Identify which cell holds the provided text, then report its (X, Y) central coordinate. 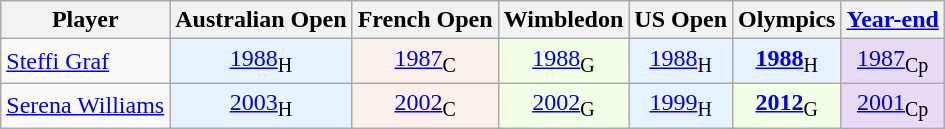
Steffi Graf (86, 61)
2012G (787, 105)
1999H (681, 105)
Olympics (787, 20)
Australian Open (261, 20)
Serena Williams (86, 105)
US Open (681, 20)
Year-end (893, 20)
1988G (564, 61)
2001Cp (893, 105)
Wimbledon (564, 20)
2002C (425, 105)
2002G (564, 105)
2003H (261, 105)
French Open (425, 20)
1987C (425, 61)
Player (86, 20)
1987Cp (893, 61)
